Return [X, Y] of the center of cell containing provided text 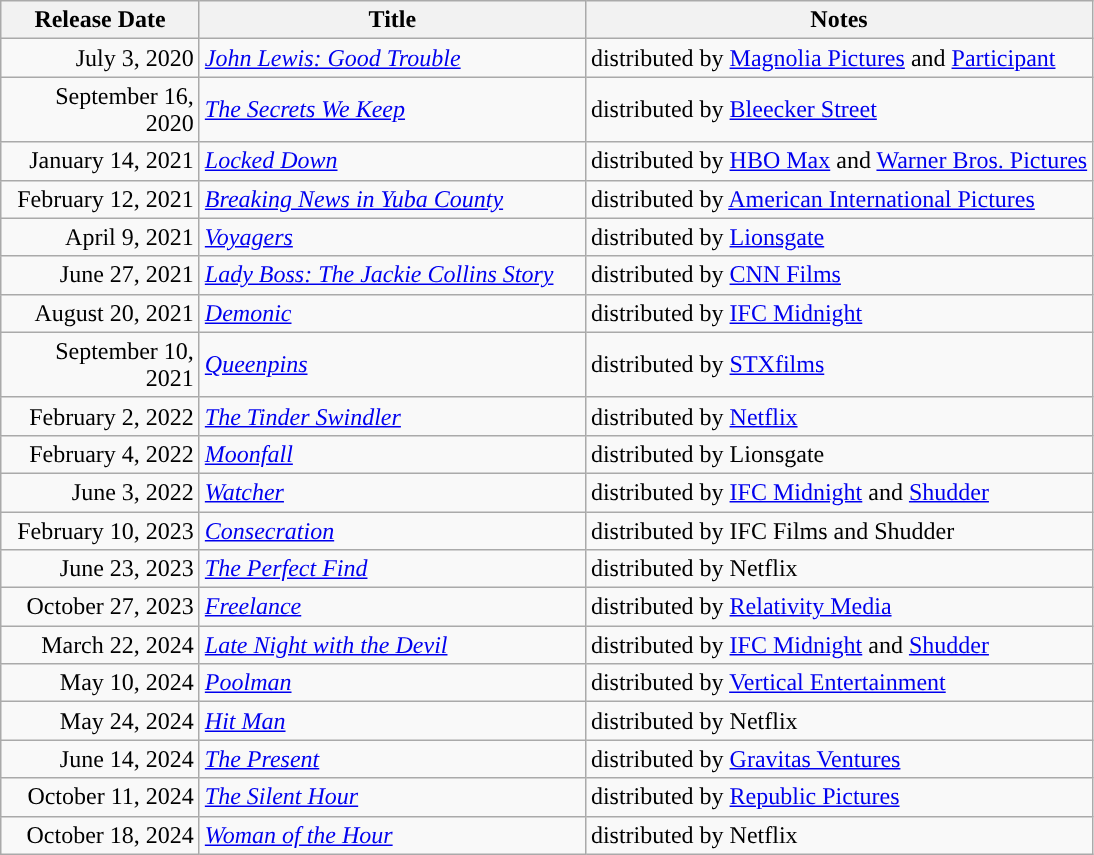
distributed by Bleecker Street [838, 110]
The Tinder Swindler [392, 416]
May 10, 2024 [100, 683]
February 4, 2022 [100, 454]
distributed by CNN Films [838, 275]
distributed by Republic Pictures [838, 797]
Notes [838, 20]
Breaking News in Yuba County [392, 199]
Freelance [392, 607]
The Perfect Find [392, 569]
February 2, 2022 [100, 416]
June 3, 2022 [100, 492]
June 14, 2024 [100, 759]
Queenpins [392, 364]
Voyagers [392, 237]
May 24, 2024 [100, 721]
Poolman [392, 683]
distributed by Relativity Media [838, 607]
August 20, 2021 [100, 313]
March 22, 2024 [100, 645]
distributed by HBO Max and Warner Bros. Pictures [838, 161]
October 27, 2023 [100, 607]
Release Date [100, 20]
February 12, 2021 [100, 199]
distributed by STXfilms [838, 364]
Lady Boss: The Jackie Collins Story [392, 275]
distributed by IFC Midnight [838, 313]
Demonic [392, 313]
February 10, 2023 [100, 531]
April 9, 2021 [100, 237]
John Lewis: Good Trouble [392, 58]
October 18, 2024 [100, 835]
distributed by American International Pictures [838, 199]
distributed by Vertical Entertainment [838, 683]
distributed by Magnolia Pictures and Participant [838, 58]
June 27, 2021 [100, 275]
September 16, 2020 [100, 110]
Locked Down [392, 161]
Title [392, 20]
Watcher [392, 492]
October 11, 2024 [100, 797]
The Silent Hour [392, 797]
The Present [392, 759]
September 10, 2021 [100, 364]
Hit Man [392, 721]
Moonfall [392, 454]
January 14, 2021 [100, 161]
Woman of the Hour [392, 835]
The Secrets We Keep [392, 110]
Consecration [392, 531]
distributed by Gravitas Ventures [838, 759]
July 3, 2020 [100, 58]
distributed by IFC Films and Shudder [838, 531]
June 23, 2023 [100, 569]
Late Night with the Devil [392, 645]
